Scan for the cell matching the given text and deliver its (X, Y) coordinate at center. 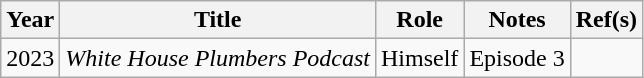
White House Plumbers Podcast (218, 58)
Ref(s) (606, 20)
Role (419, 20)
Himself (419, 58)
Year (30, 20)
2023 (30, 58)
Episode 3 (517, 58)
Notes (517, 20)
Title (218, 20)
